For the text-containing cell, return its midpoint in (x, y) coordinate format. 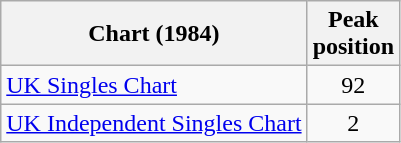
2 (353, 123)
Chart (1984) (154, 34)
UK Independent Singles Chart (154, 123)
92 (353, 85)
UK Singles Chart (154, 85)
Peakposition (353, 34)
